For the text-containing cell, return its midpoint in (x, y) coordinate format. 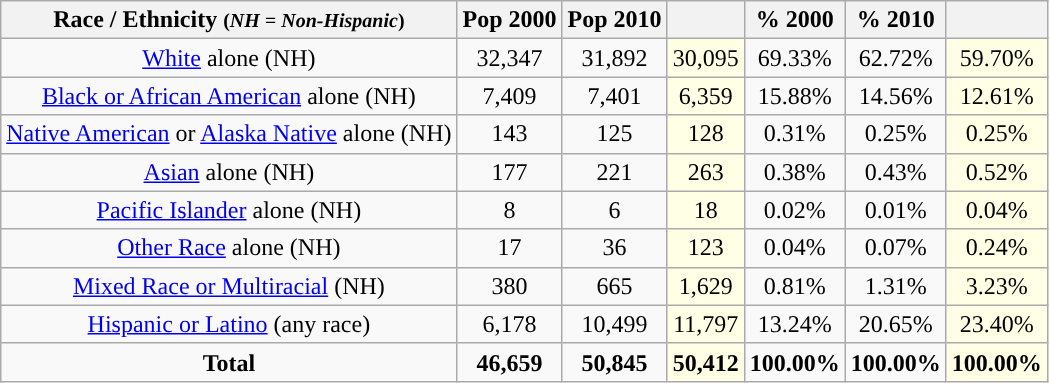
Asian alone (NH) (229, 172)
125 (614, 134)
50,412 (706, 362)
62.72% (896, 58)
10,499 (614, 324)
% 2000 (794, 20)
% 2010 (896, 20)
0.81% (794, 286)
50,845 (614, 362)
69.33% (794, 58)
Race / Ethnicity (NH = Non-Hispanic) (229, 20)
18 (706, 210)
Black or African American alone (NH) (229, 96)
36 (614, 248)
Hispanic or Latino (any race) (229, 324)
Native American or Alaska Native alone (NH) (229, 134)
17 (510, 248)
6,359 (706, 96)
0.43% (896, 172)
11,797 (706, 324)
White alone (NH) (229, 58)
14.56% (896, 96)
15.88% (794, 96)
128 (706, 134)
23.40% (996, 324)
1.31% (896, 286)
46,659 (510, 362)
Other Race alone (NH) (229, 248)
Pacific Islander alone (NH) (229, 210)
143 (510, 134)
0.02% (794, 210)
12.61% (996, 96)
6 (614, 210)
Pop 2010 (614, 20)
7,409 (510, 96)
0.24% (996, 248)
32,347 (510, 58)
1,629 (706, 286)
263 (706, 172)
0.52% (996, 172)
20.65% (896, 324)
123 (706, 248)
7,401 (614, 96)
0.31% (794, 134)
0.01% (896, 210)
3.23% (996, 286)
221 (614, 172)
6,178 (510, 324)
665 (614, 286)
Pop 2000 (510, 20)
0.07% (896, 248)
Mixed Race or Multiracial (NH) (229, 286)
31,892 (614, 58)
13.24% (794, 324)
Total (229, 362)
30,095 (706, 58)
177 (510, 172)
8 (510, 210)
380 (510, 286)
59.70% (996, 58)
0.38% (794, 172)
